Capture the cell that displays the provided text and extract its [X, Y] central coordinate. 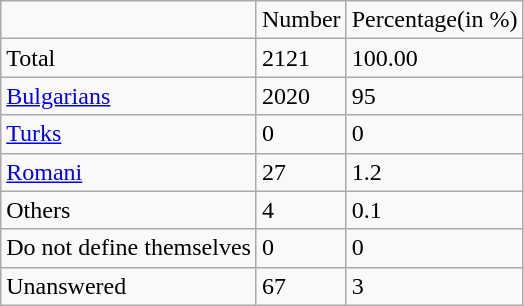
3 [434, 286]
Turks [129, 134]
Others [129, 210]
2020 [301, 96]
Percentage(in %) [434, 20]
Romani [129, 172]
67 [301, 286]
27 [301, 172]
2121 [301, 58]
4 [301, 210]
1.2 [434, 172]
Bulgarians [129, 96]
0.1 [434, 210]
Total [129, 58]
Number [301, 20]
Unanswered [129, 286]
100.00 [434, 58]
Do not define themselves [129, 248]
95 [434, 96]
